Return (x, y) of the center of cell containing provided text 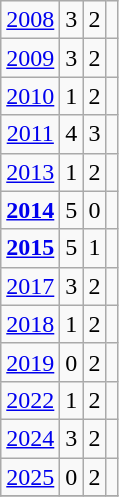
2014 (30, 210)
2013 (30, 172)
4 (72, 134)
2022 (30, 400)
2025 (30, 477)
2015 (30, 248)
2009 (30, 58)
2010 (30, 96)
2017 (30, 286)
2011 (30, 134)
2018 (30, 324)
2008 (30, 20)
2024 (30, 438)
2019 (30, 362)
